Determine the [X, Y] coordinate at the center of the cell enclosing the given text.  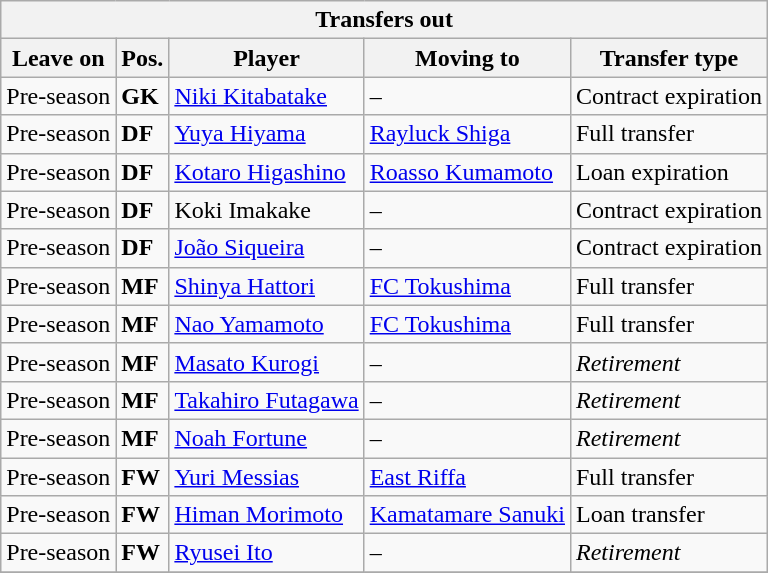
Rayluck Shiga [467, 134]
Pos. [142, 58]
Player [266, 58]
Takahiro Futagawa [266, 400]
Yuri Messias [266, 477]
GK [142, 96]
Himan Morimoto [266, 515]
Koki Imakake [266, 210]
Nao Yamamoto [266, 324]
Masato Kurogi [266, 362]
Transfers out [384, 20]
Ryusei Ito [266, 553]
Leave on [58, 58]
João Siqueira [266, 248]
Yuya Hiyama [266, 134]
Kamatamare Sanuki [467, 515]
Niki Kitabatake [266, 96]
Moving to [467, 58]
Loan transfer [668, 515]
Noah Fortune [266, 438]
Kotaro Higashino [266, 172]
Shinya Hattori [266, 286]
Loan expiration [668, 172]
Roasso Kumamoto [467, 172]
Transfer type [668, 58]
East Riffa [467, 477]
